Provide the [x, y] coordinate of the cell's center where the given text is located.  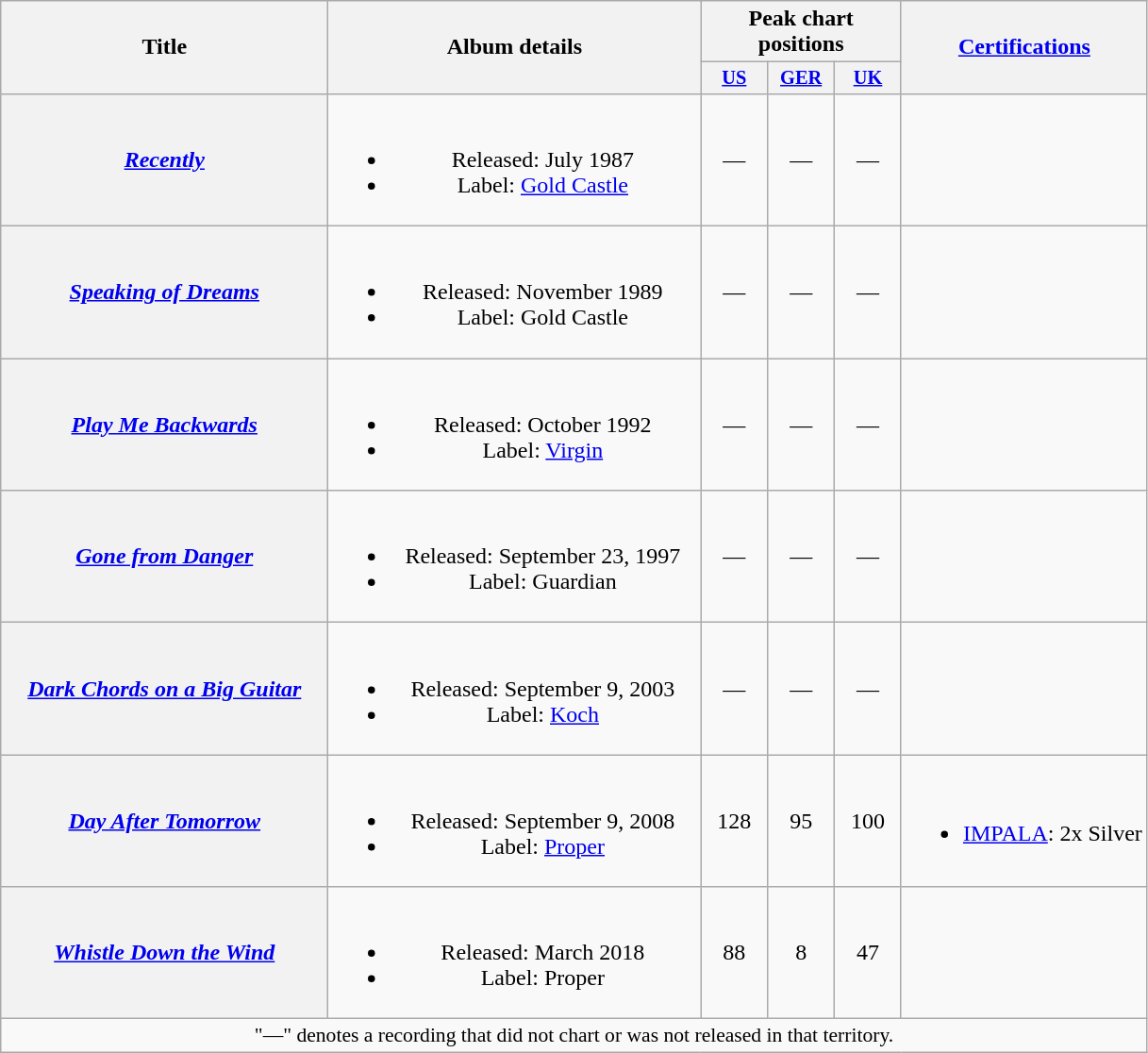
Released: July 1987Label: Gold Castle [515, 159]
"—" denotes a recording that did not chart or was not released in that territory. [574, 1036]
Recently [164, 159]
Released: March 2018Label: Proper [515, 953]
UK [868, 78]
Peak chart positions [802, 32]
88 [734, 953]
47 [868, 953]
Certifications [1024, 47]
US [734, 78]
8 [802, 953]
Album details [515, 47]
GER [802, 78]
128 [734, 821]
Dark Chords on a Big Guitar [164, 689]
IMPALA: 2x Silver [1024, 821]
Day After Tomorrow [164, 821]
Released: September 9, 2008Label: Proper [515, 821]
Gone from Danger [164, 557]
95 [802, 821]
Released: September 9, 2003Label: Koch [515, 689]
Play Me Backwards [164, 425]
Released: November 1989Label: Gold Castle [515, 292]
Released: October 1992Label: Virgin [515, 425]
100 [868, 821]
Released: September 23, 1997Label: Guardian [515, 557]
Title [164, 47]
Whistle Down the Wind [164, 953]
Speaking of Dreams [164, 292]
